From the cell containing the given text, extract its center point as (X, Y) coordinate. 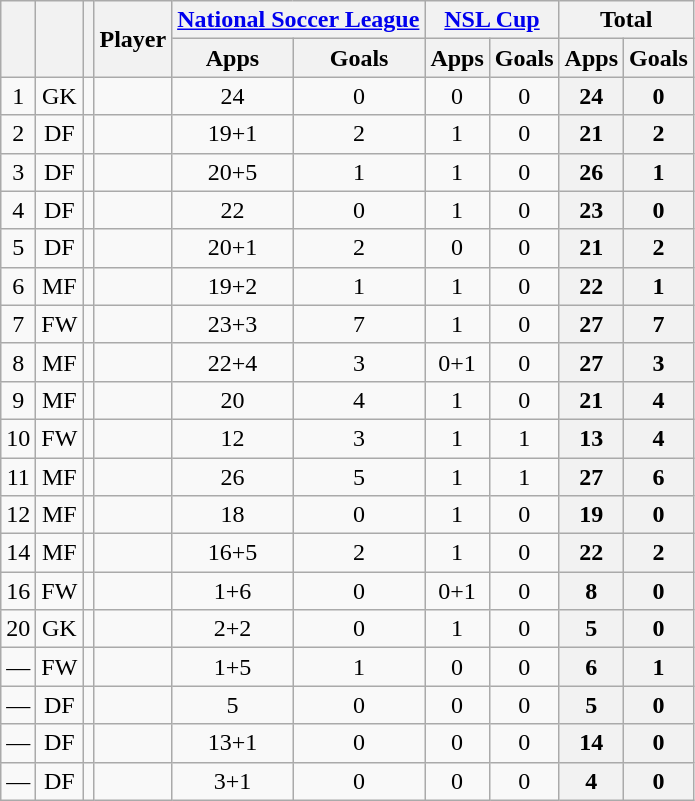
16 (18, 591)
10 (18, 438)
13 (591, 438)
19 (591, 515)
1+5 (233, 667)
11 (18, 477)
20+1 (233, 248)
NSL Cup (492, 20)
18 (233, 515)
13+1 (233, 743)
9 (18, 400)
Player (133, 39)
3+1 (233, 781)
20+5 (233, 172)
19+1 (233, 134)
Total (626, 20)
16+5 (233, 553)
2+2 (233, 629)
22+4 (233, 362)
1+6 (233, 591)
National Soccer League (298, 20)
19+2 (233, 286)
23+3 (233, 324)
23 (591, 210)
